Capture the cell that displays the provided text and extract its (X, Y) central coordinate. 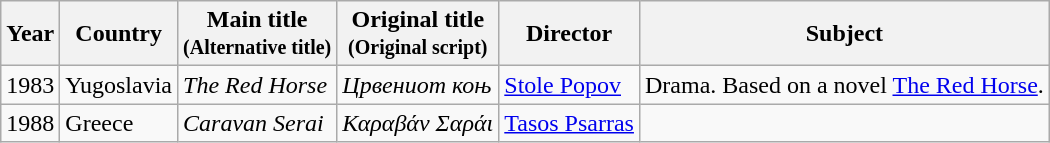
Year (30, 34)
Tasos Psarras (570, 123)
Drama. Based on a novel The Red Horse. (844, 85)
Original title(Original script) (418, 34)
Director (570, 34)
Caravan Serai (258, 123)
Yugoslavia (119, 85)
The Red Horse (258, 85)
Subject (844, 34)
Main title(Alternative title) (258, 34)
Greece (119, 123)
Country (119, 34)
1988 (30, 123)
1983 (30, 85)
Stole Popov (570, 85)
Црвениот коњ (418, 85)
Καραβάν Σαράι (418, 123)
